Return the (x, y) coordinate for the center point of the cell that contains the specified text.  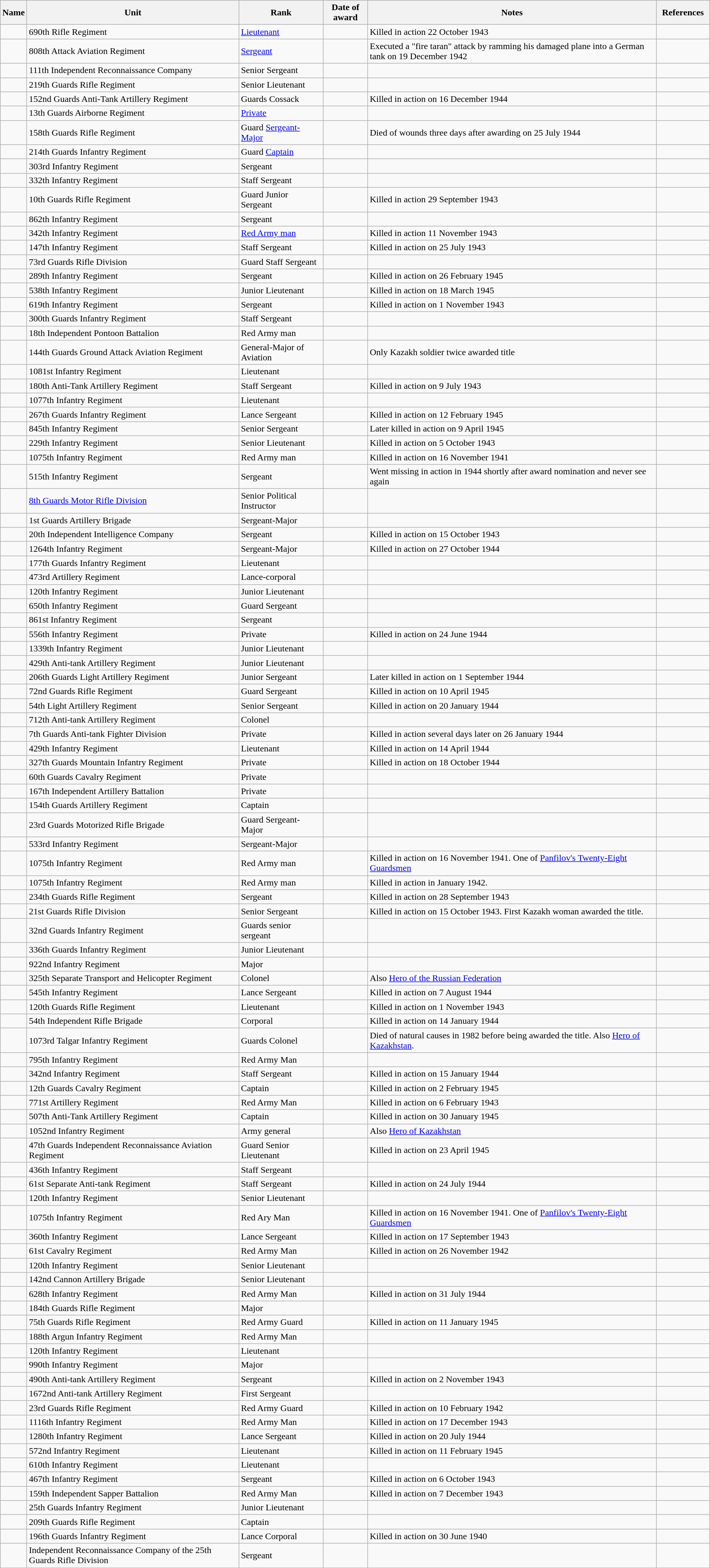
177th Guards Infantry Regiment (133, 563)
473rd Artillery Regiment (133, 577)
7th Guards Anti-tank Fighter Division (133, 734)
436th Infantry Regiment (133, 1169)
229th Infantry Regiment (133, 443)
209th Guards Rifle Regiment (133, 1522)
490th Anti-tank Artillery Regiment (133, 1379)
610th Infantry Regiment (133, 1465)
Killed in action on 10 February 1942 (512, 1408)
Killed in action on 16 December 1944 (512, 99)
Guards Colonel (281, 1041)
147th Infantry Regiment (133, 248)
Killed in action on 2 February 1945 (512, 1088)
Killed in action on 26 February 1945 (512, 276)
Notes (512, 13)
289th Infantry Regiment (133, 276)
862th Infantry Regiment (133, 219)
533rd Infantry Regiment (133, 844)
12th Guards Cavalry Regiment (133, 1088)
795th Infantry Regiment (133, 1060)
Killed in action on 20 July 1944 (512, 1436)
Corporal (281, 1021)
Killed in action on 17 September 1943 (512, 1237)
General-Major of Aviation (281, 352)
Name (13, 13)
154th Guards Artillery Regiment (133, 805)
References (683, 13)
Red Ary Man (281, 1217)
Killed in action on 9 July 1943 (512, 386)
188th Argun Infantry Regiment (133, 1337)
712th Anti-tank Artillery Regiment (133, 720)
73rd Guards Rifle Division (133, 262)
Independent Reconnaissance Company of the 25th Guards Rifle Division (133, 1555)
1st Guards Artillery Brigade (133, 520)
360th Infantry Regiment (133, 1237)
Killed in action several days later on 26 January 1944 (512, 734)
861st Infantry Regiment (133, 620)
Died of wounds three days after awarding on 25 July 1944 (512, 133)
Killed in action on 24 July 1944 (512, 1184)
Killed in action 11 November 1943 (512, 233)
Unit (133, 13)
808th Attack Aviation Regiment (133, 51)
184th Guards Rifle Regiment (133, 1308)
429th Anti-tank Artillery Regiment (133, 663)
Killed in action on 16 November 1941 (512, 457)
507th Anti-Tank Artillery Regiment (133, 1117)
180th Anti-Tank Artillery Regiment (133, 386)
Killed in action on 14 April 1944 (512, 748)
467th Infantry Regiment (133, 1479)
Also Hero of the Russian Federation (512, 978)
771st Artillery Regiment (133, 1102)
142nd Cannon Artillery Brigade (133, 1280)
Killed in action on 7 August 1944 (512, 993)
206th Guards Light Artillery Regiment (133, 677)
Guards Cossack (281, 99)
Junior Sergeant (281, 677)
21st Guards Rifle Division (133, 911)
Killed in action on 12 February 1945 (512, 414)
Killed in action on 27 October 1944 (512, 549)
Died of natural causes in 1982 before being awarded the title. Also Hero of Kazakhstan. (512, 1041)
159th Independent Sapper Battalion (133, 1493)
111th Independent Reconnaissance Company (133, 70)
1339th Infantry Regiment (133, 648)
Killed in action on 15 October 1943. First Kazakh woman awarded the title. (512, 911)
61st Cavalry Regiment (133, 1251)
152nd Guards Anti-Tank Artillery Regiment (133, 99)
Guard Senior Lieutenant (281, 1150)
Guards senior sergeant (281, 930)
120th Guards Rifle Regiment (133, 1007)
61st Separate Anti-tank Regiment (133, 1184)
845th Infantry Regiment (133, 429)
327th Guards Mountain Infantry Regiment (133, 763)
10th Guards Rifle Regiment (133, 199)
1264th Infantry Regiment (133, 549)
429th Infantry Regiment (133, 748)
Also Hero of Kazakhstan (512, 1131)
Killed in action on 14 January 1944 (512, 1021)
20th Independent Intelligence Company (133, 535)
214th Guards Infantry Regiment (133, 152)
196th Guards Infantry Regiment (133, 1536)
219th Guards Rifle Regiment (133, 85)
267th Guards Infantry Regiment (133, 414)
1116th Infantry Regiment (133, 1422)
990th Infantry Regiment (133, 1365)
1077th Infantry Regiment (133, 400)
Killed in action on 6 October 1943 (512, 1479)
515th Infantry Regiment (133, 476)
Killed in action on 18 March 1945 (512, 290)
332th Infantry Regiment (133, 180)
650th Infantry Regiment (133, 606)
1672nd Anti-tank Artillery Regiment (133, 1393)
Killed in action on 18 October 1944 (512, 763)
54th Independent Rifle Brigade (133, 1021)
545th Infantry Regiment (133, 993)
Later killed in action on 1 September 1944 (512, 677)
Lance Corporal (281, 1536)
Executed a "fire taran" attack by ramming his damaged plane into a German tank on 19 December 1942 (512, 51)
72nd Guards Rifle Regiment (133, 691)
Killed in action on 25 July 1943 (512, 248)
922nd Infantry Regiment (133, 964)
628th Infantry Regiment (133, 1294)
32nd Guards Infantry Regiment (133, 930)
619th Infantry Regiment (133, 305)
Went missing in action in 1944 shortly after award nomination and never see again (512, 476)
342th Infantry Regiment (133, 233)
1081st Infantry Regiment (133, 372)
234th Guards Rifle Regiment (133, 897)
Killed in action on 10 April 1945 (512, 691)
336th Guards Infantry Regiment (133, 950)
Killed in action in January 1942. (512, 883)
54th Light Artillery Regiment (133, 705)
Killed in action on 15 October 1943 (512, 535)
25th Guards Infantry Regiment (133, 1508)
300th Guards Infantry Regiment (133, 319)
144th Guards Ground Attack Aviation Regiment (133, 352)
Only Kazakh soldier twice awarded title (512, 352)
13th Guards Airborne Regiment (133, 113)
Killed in action on 11 February 1945 (512, 1451)
8th Guards Motor Rifle Division (133, 501)
Killed in action on 28 September 1943 (512, 897)
Rank (281, 13)
Killed in action 29 September 1943 (512, 199)
Killed in action on 2 November 1943 (512, 1379)
303rd Infantry Regiment (133, 166)
23rd Guards Motorized Rifle Brigade (133, 825)
60th Guards Cavalry Regiment (133, 777)
Killed in action on 7 December 1943 (512, 1493)
Killed in action on 6 February 1943 (512, 1102)
Killed in action on 26 November 1942 (512, 1251)
47th Guards Independent Reconnaissance Aviation Regiment (133, 1150)
Lance-corporal (281, 577)
167th Independent Artillery Battalion (133, 791)
325th Separate Transport and Helicopter Regiment (133, 978)
75th Guards Rifle Regiment (133, 1322)
Guard Junior Sergeant (281, 199)
342nd Infantry Regiment (133, 1074)
Killed in action on 5 October 1943 (512, 443)
Guard Captain (281, 152)
Date of award (345, 13)
18th Independent Pontoon Battalion (133, 333)
Later killed in action on 9 April 1945 (512, 429)
690th Rifle Regiment (133, 32)
538th Infantry Regiment (133, 290)
Killed in action on 24 June 1944 (512, 634)
1073rd Talgar Infantry Regiment (133, 1041)
Army general (281, 1131)
556th Infantry Regiment (133, 634)
Guard Staff Sergeant (281, 262)
Killed in action 22 October 1943 (512, 32)
572nd Infantry Regiment (133, 1451)
First Sergeant (281, 1393)
1052nd Infantry Regiment (133, 1131)
23rd Guards Rifle Regiment (133, 1408)
Killed in action on 23 April 1945 (512, 1150)
1280th Infantry Regiment (133, 1436)
Killed in action on 30 January 1945 (512, 1117)
Senior Political Instructor (281, 501)
Killed in action on 15 January 1944 (512, 1074)
Killed in action on 11 January 1945 (512, 1322)
Killed in action on 20 January 1944 (512, 705)
Killed in action on 30 June 1940 (512, 1536)
158th Guards Rifle Regiment (133, 133)
Killed in action on 17 December 1943 (512, 1422)
Killed in action on 31 July 1944 (512, 1294)
